Extract the (x, y) coordinate from the center of the cell holding the provided text.  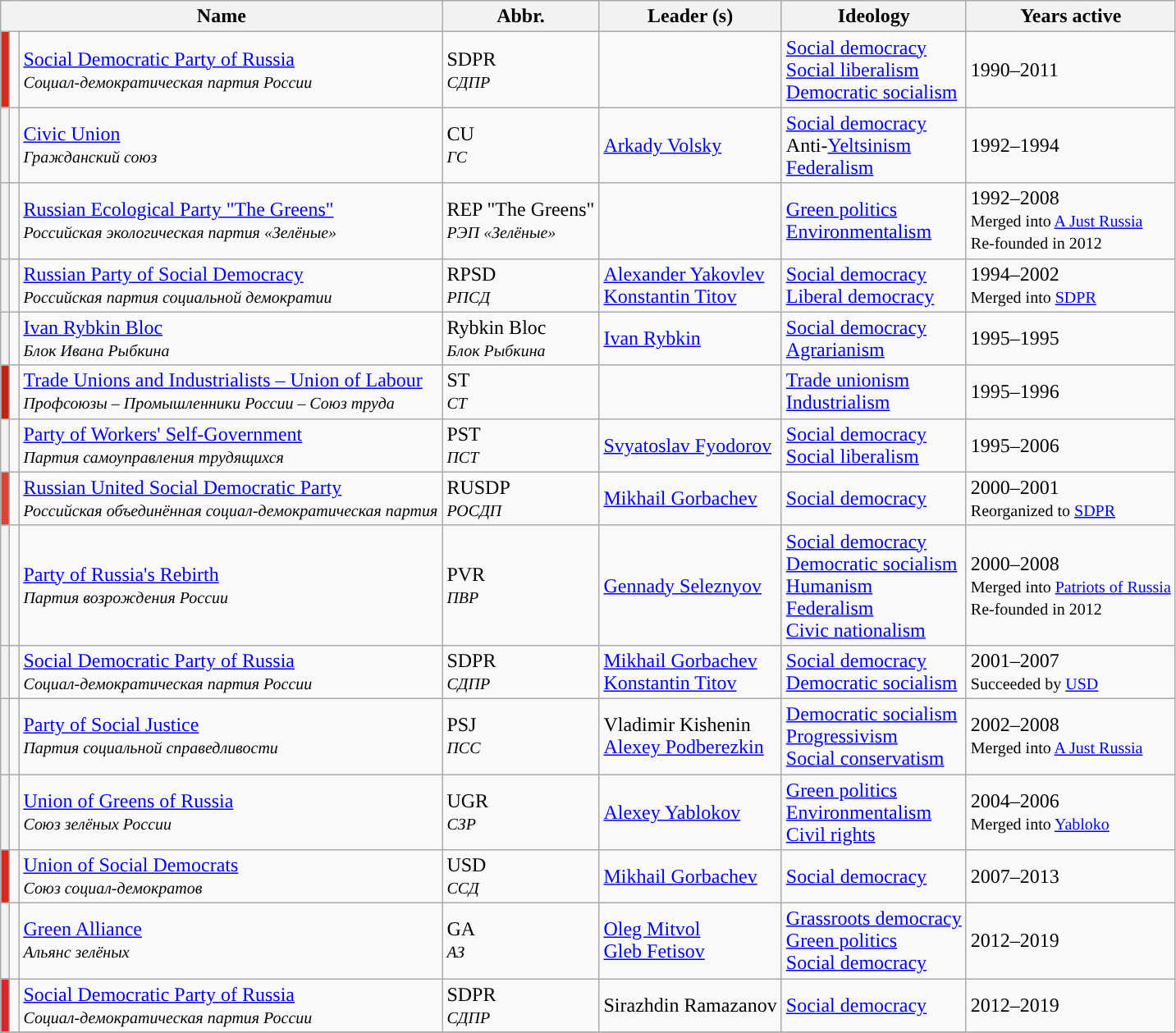
REP "The Greens"РЭП «Зелёные» (520, 221)
Grassroots democracyGreen politicsSocial democracy (873, 941)
2004–2006Merged into Yabloko (1070, 812)
Union of Social DemocratsСоюз социал-демократов (231, 876)
STСТ (520, 392)
Party of Workers' Self-GovernmentПартия самоуправления трудящихся (231, 445)
Svyatoslav Fyodorov (690, 445)
Sirazhdin Ramazanov (690, 1006)
1995–1995 (1070, 338)
Arkady Volsky (690, 145)
Alexander YakovlevKonstantin Titov (690, 286)
Trade Unions and Industrialists – Union of LabourПрофсоюзы – Промышленники России – Союз труда (231, 392)
Ideology (873, 16)
Oleg MitvolGleb Fetisov (690, 941)
2007–2013 (1070, 876)
GAАЗ (520, 941)
Social democracyLiberal democracy (873, 286)
PSJПСС (520, 736)
Russian Ecological Party "The Greens"Российская экологическая партия «Зелёные» (231, 221)
2000–2001Reorganized to SDPR (1070, 499)
Green politicsEnvironmentalismCivil rights (873, 812)
Russian United Social Democratic PartyРоссийская объединённая социал-демократическая партия (231, 499)
Green politics Environmentalism (873, 221)
Mikhail GorbachevKonstantin Titov (690, 671)
Ivan Rybkin (690, 338)
Union of Greens of RussiaСоюз зелёных России (231, 812)
2001–2007Succeeded by USD (1070, 671)
Social democracySocial liberalism (873, 445)
Trade unionismIndustrialism (873, 392)
PSTПСТ (520, 445)
Green AllianceАльянс зелёных (231, 941)
Party of Social JusticeПартия социальной справедливости (231, 736)
Name (222, 16)
1995–1996 (1070, 392)
Abbr. (520, 16)
2002–2008Merged into A Just Russia (1070, 736)
2000–2008Merged into Patriots of RussiaRe-founded in 2012 (1070, 585)
Russian Party of Social DemocracyРоссийская партия социальной демократии (231, 286)
Social democracyAnti-YeltsinismFederalism (873, 145)
Leader (s) (690, 16)
UGRСЗР (520, 812)
Civic UnionГражданский союз (231, 145)
Ivan Rybkin BlocБлок Ивана Рыбкина (231, 338)
RUSDPРОСДП (520, 499)
Democratic socialismProgressivismSocial conservatism (873, 736)
USDССД (520, 876)
RPSDРПСД (520, 286)
Social democracyDemocratic socialism (873, 671)
Rybkin BlocБлок Рыбкина (520, 338)
Social democracySocial liberalismDemocratic socialism (873, 70)
1992–1994 (1070, 145)
Alexey Yablokov (690, 812)
Years active (1070, 16)
CUГС (520, 145)
1992–2008Merged into A Just RussiaRe-founded in 2012 (1070, 221)
1995–2006 (1070, 445)
Gennady Seleznyov (690, 585)
1990–2011 (1070, 70)
Social democracyAgrarianism (873, 338)
1994–2002Merged into SDPR (1070, 286)
PVRПВР (520, 585)
Social democracyDemocratic socialismHumanismFederalismCivic nationalism (873, 585)
Party of Russia's RebirthПартия возрождения России (231, 585)
Vladimir KisheninAlexey Podberezkin (690, 736)
